Return the (x, y) coordinate for the center point of the cell that contains the specified text.  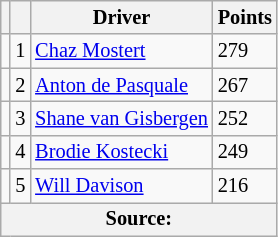
252 (245, 118)
Chaz Mostert (122, 51)
249 (245, 152)
2 (20, 85)
Will Davison (122, 186)
Brodie Kostecki (122, 152)
267 (245, 85)
3 (20, 118)
Anton de Pasquale (122, 85)
Driver (122, 17)
4 (20, 152)
5 (20, 186)
1 (20, 51)
216 (245, 186)
279 (245, 51)
Source: (139, 219)
Shane van Gisbergen (122, 118)
Points (245, 17)
